Return (X, Y) of the center of cell containing provided text 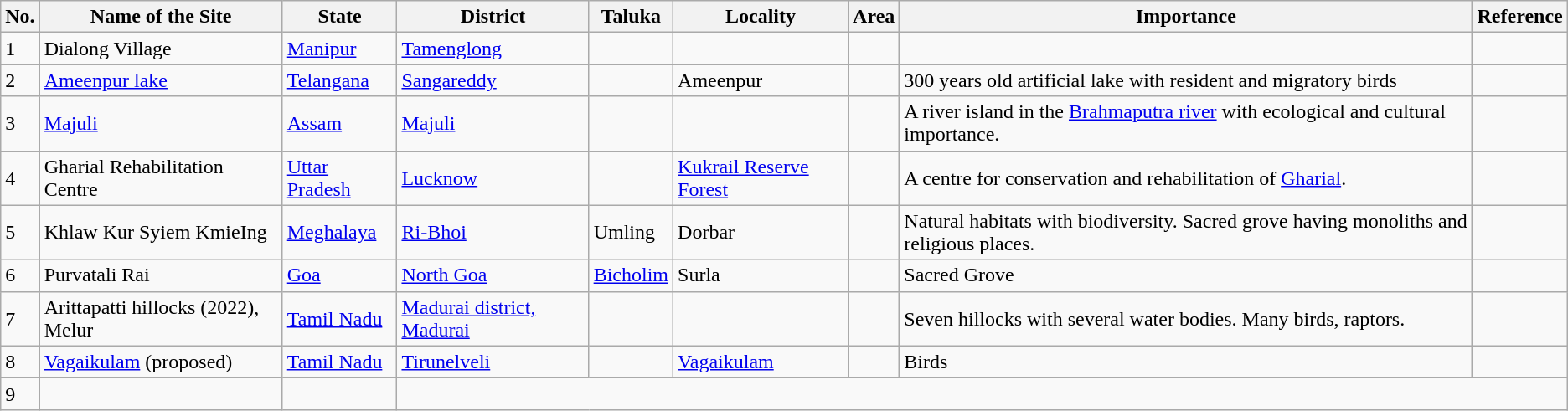
Dorbar (761, 233)
Khlaw Kur Syiem KmieIng (161, 233)
Sangareddy (493, 80)
No. (20, 17)
Lucknow (493, 177)
Tirunelveli (493, 362)
4 (20, 177)
9 (20, 393)
Manipur (340, 49)
Madurai district, Madurai (493, 318)
Assam (340, 124)
Area (874, 17)
Arittapatti hillocks (2022), Melur (161, 318)
6 (20, 275)
Telangana (340, 80)
Purvatali Rai (161, 275)
Ameenpur lake (161, 80)
Gharial Rehabilitation Centre (161, 177)
Sacred Grove (1186, 275)
A river island in the Brahmaputra river with ecological and cultural importance. (1186, 124)
5 (20, 233)
Natural habitats with biodiversity. Sacred grove having monoliths and religious places. (1186, 233)
Reference (1519, 17)
Tamenglong (493, 49)
300 years old artificial lake with resident and migratory birds (1186, 80)
Seven hillocks with several water bodies. Many birds, raptors. (1186, 318)
2 (20, 80)
8 (20, 362)
Ameenpur (761, 80)
Meghalaya (340, 233)
Vagaikulam (761, 362)
Surla (761, 275)
Importance (1186, 17)
Bicholim (631, 275)
North Goa (493, 275)
Birds (1186, 362)
Vagaikulam (proposed) (161, 362)
1 (20, 49)
7 (20, 318)
Dialong Village (161, 49)
Kukrail Reserve Forest (761, 177)
Umling (631, 233)
A centre for conservation and rehabilitation of Gharial. (1186, 177)
State (340, 17)
Locality (761, 17)
Uttar Pradesh (340, 177)
3 (20, 124)
District (493, 17)
Ri-Bhoi (493, 233)
Name of the Site (161, 17)
Taluka (631, 17)
Goa (340, 275)
